Find where the given text appears and provide that cell's center as (x, y) coordinate. 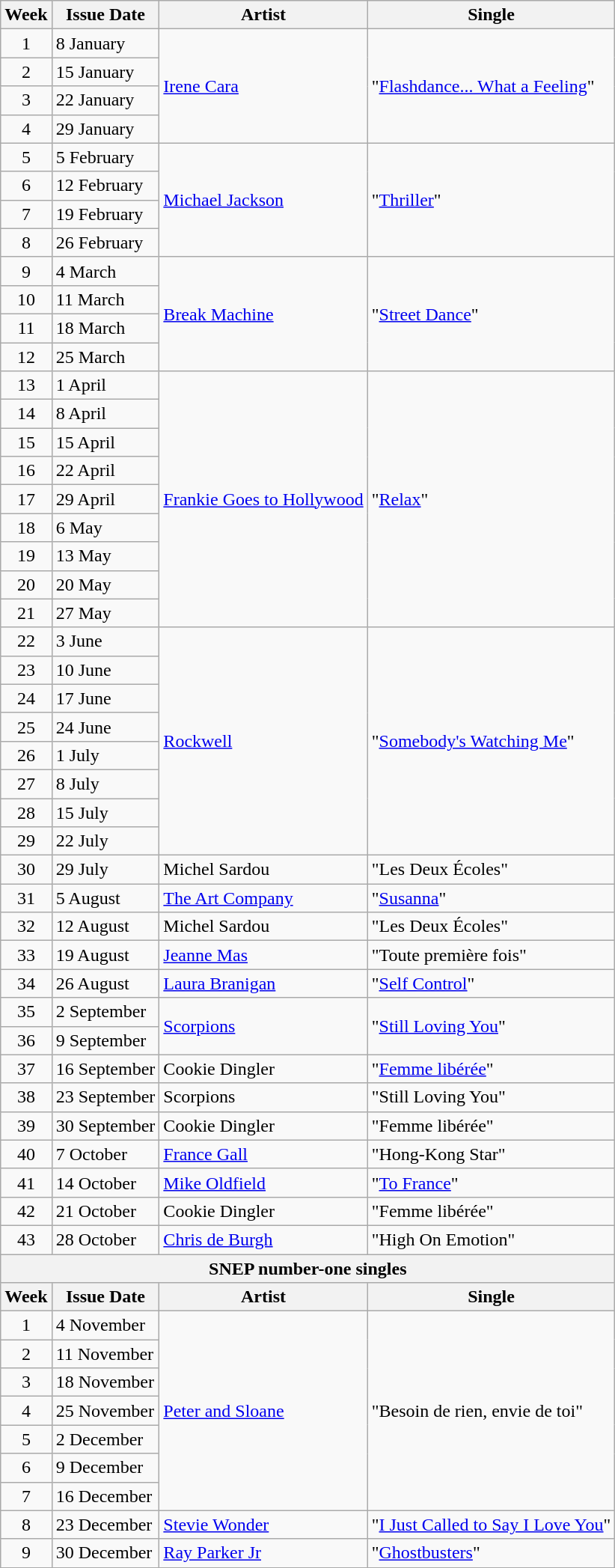
12 August (105, 927)
"Street Dance" (491, 314)
17 June (105, 698)
19 August (105, 955)
Chris de Burgh (263, 1239)
11 November (105, 1354)
33 (26, 955)
22 (26, 641)
29 January (105, 129)
28 October (105, 1239)
18 March (105, 328)
2 December (105, 1439)
16 December (105, 1496)
37 (26, 1069)
Frankie Goes to Hollywood (263, 500)
21 (26, 613)
24 June (105, 727)
9 September (105, 1040)
27 May (105, 613)
16 (26, 471)
8 January (105, 43)
10 (26, 299)
34 (26, 983)
14 (26, 414)
43 (26, 1239)
13 (26, 385)
France Gall (263, 1154)
18 (26, 528)
21 October (105, 1211)
14 October (105, 1183)
16 September (105, 1069)
15 April (105, 442)
29 July (105, 870)
Irene Cara (263, 86)
Laura Branigan (263, 983)
"Besoin de rien, envie de toi" (491, 1411)
4 November (105, 1326)
"Flashdance... What a Feeling" (491, 86)
39 (26, 1126)
25 November (105, 1411)
1 April (105, 385)
22 April (105, 471)
1 July (105, 755)
15 (26, 442)
"Ghostbusters" (491, 1553)
25 March (105, 357)
"Hong-Kong Star" (491, 1154)
18 November (105, 1382)
"Toute première fois" (491, 955)
30 (26, 870)
5 August (105, 898)
Michael Jackson (263, 200)
19 (26, 556)
28 (26, 812)
6 May (105, 528)
"Susanna" (491, 898)
The Art Company (263, 898)
36 (26, 1040)
9 December (105, 1468)
13 May (105, 556)
41 (26, 1183)
11 March (105, 299)
Peter and Sloane (263, 1411)
Jeanne Mas (263, 955)
24 (26, 698)
10 June (105, 670)
"Thriller" (491, 200)
30 December (105, 1553)
26 February (105, 242)
40 (26, 1154)
8 April (105, 414)
7 October (105, 1154)
12 February (105, 186)
23 September (105, 1097)
29 (26, 841)
"To France" (491, 1183)
38 (26, 1097)
8 July (105, 784)
32 (26, 927)
"High On Emotion" (491, 1239)
Break Machine (263, 314)
31 (26, 898)
SNEP number-one singles (308, 1269)
17 (26, 499)
27 (26, 784)
11 (26, 328)
23 December (105, 1525)
22 July (105, 841)
26 August (105, 983)
"I Just Called to Say I Love You" (491, 1525)
23 (26, 670)
19 February (105, 214)
"Relax" (491, 500)
42 (26, 1211)
Stevie Wonder (263, 1525)
30 September (105, 1126)
Rockwell (263, 741)
2 September (105, 1012)
29 April (105, 499)
25 (26, 727)
3 June (105, 641)
26 (26, 755)
20 May (105, 585)
12 (26, 357)
5 February (105, 157)
4 March (105, 271)
15 January (105, 72)
20 (26, 585)
22 January (105, 100)
15 July (105, 812)
Ray Parker Jr (263, 1553)
Mike Oldfield (263, 1183)
35 (26, 1012)
"Self Control" (491, 983)
"Somebody's Watching Me" (491, 741)
